For the text-containing cell, return its midpoint in (X, Y) coordinate format. 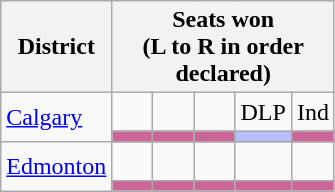
District (56, 47)
DLP (263, 112)
Ind (312, 112)
Calgary (56, 118)
Seats won(L to R in order declared) (224, 47)
Edmonton (56, 166)
